Return the (X, Y) coordinate for the center point of the cell that contains the specified text.  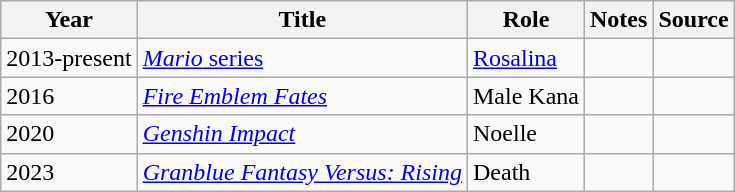
Fire Emblem Fates (302, 96)
2023 (69, 172)
2013-present (69, 58)
2020 (69, 134)
Death (526, 172)
Year (69, 20)
Mario series (302, 58)
Genshin Impact (302, 134)
Title (302, 20)
Noelle (526, 134)
Granblue Fantasy Versus: Rising (302, 172)
Rosalina (526, 58)
Role (526, 20)
2016 (69, 96)
Source (694, 20)
Notes (619, 20)
Male Kana (526, 96)
